Pinpoint the cell where the given text exists, returning its [x, y] midpoint coordinate. 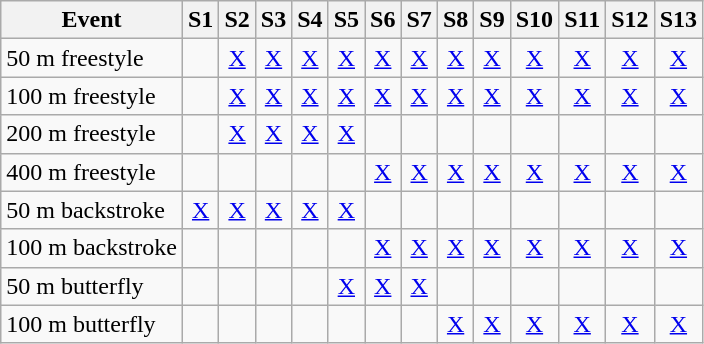
S13 [678, 20]
50 m backstroke [92, 210]
S10 [534, 20]
S6 [383, 20]
100 m freestyle [92, 96]
100 m backstroke [92, 248]
S3 [273, 20]
50 m butterfly [92, 286]
100 m butterfly [92, 324]
S2 [237, 20]
S4 [310, 20]
S8 [455, 20]
S11 [582, 20]
S9 [492, 20]
S12 [630, 20]
S5 [346, 20]
S7 [419, 20]
200 m freestyle [92, 134]
50 m freestyle [92, 58]
400 m freestyle [92, 172]
S1 [200, 20]
Event [92, 20]
